Provide the [X, Y] coordinate of the cell's center where the given text is located.  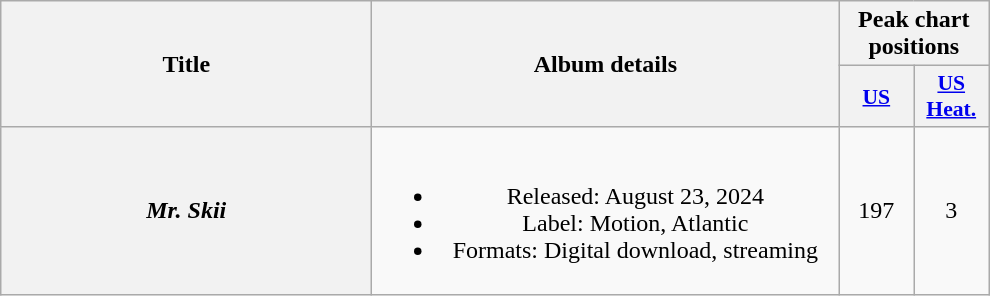
Album details [606, 64]
US Heat. [952, 96]
US [876, 96]
Released: August 23, 2024Label: Motion, AtlanticFormats: Digital download, streaming [606, 210]
Peak chart positions [914, 34]
Mr. Skii [186, 210]
197 [876, 210]
Title [186, 64]
3 [952, 210]
